Capture the cell that displays the provided text and extract its [x, y] central coordinate. 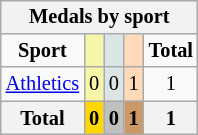
Athletics [42, 84]
Medals by sport [100, 17]
Sport [42, 51]
